Determine the [x, y] coordinate at the center of the cell enclosing the given text.  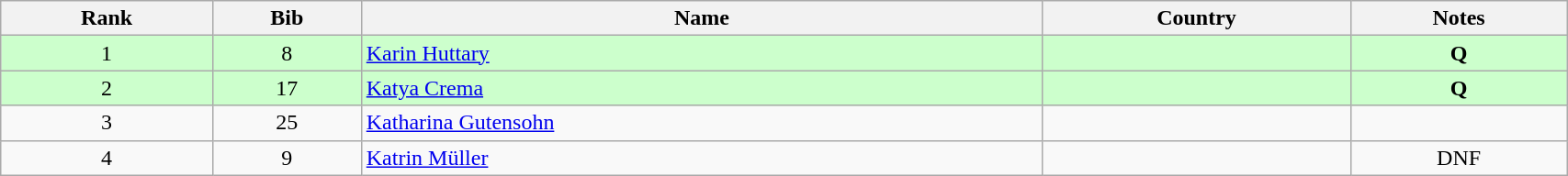
Bib [287, 18]
4 [107, 158]
25 [287, 123]
Notes [1459, 18]
1 [107, 53]
Country [1197, 18]
Karin Huttary [702, 53]
2 [107, 88]
9 [287, 158]
Rank [107, 18]
Katya Crema [702, 88]
Name [702, 18]
3 [107, 123]
Katrin Müller [702, 158]
Katharina Gutensohn [702, 123]
8 [287, 53]
17 [287, 88]
DNF [1459, 158]
